Extract the [X, Y] coordinate from the center of the cell holding the provided text.  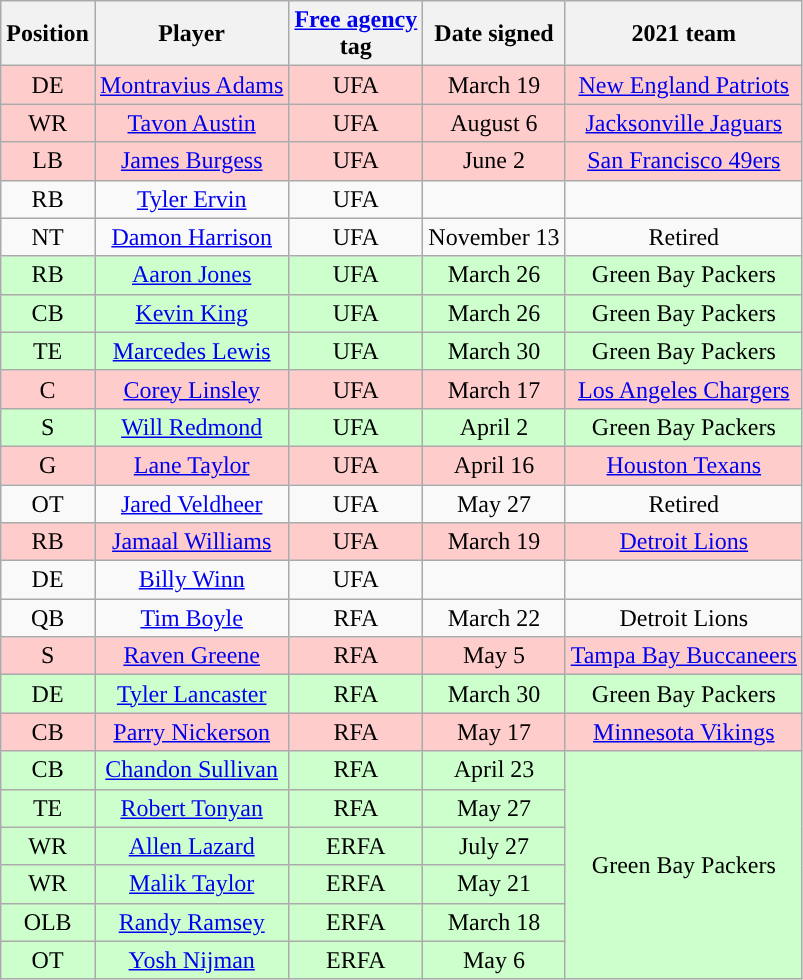
Lane Taylor [191, 465]
Billy Winn [191, 580]
Houston Texans [684, 465]
NT [48, 237]
Aaron Jones [191, 275]
Tim Boyle [191, 618]
May 6 [494, 960]
LB [48, 161]
Malik Taylor [191, 884]
Robert Tonyan [191, 808]
Jamaal Williams [191, 542]
May 17 [494, 732]
C [48, 389]
Randy Ramsey [191, 922]
Position [48, 34]
Raven Greene [191, 656]
March 17 [494, 389]
Corey Linsley [191, 389]
April 16 [494, 465]
James Burgess [191, 161]
Free agencytag [356, 34]
Player [191, 34]
March 18 [494, 922]
August 6 [494, 123]
April 23 [494, 770]
Montravius Adams [191, 85]
March 22 [494, 618]
Tavon Austin [191, 123]
Damon Harrison [191, 237]
Allen Lazard [191, 846]
Tyler Ervin [191, 199]
May 5 [494, 656]
May 21 [494, 884]
QB [48, 618]
June 2 [494, 161]
Jared Veldheer [191, 503]
Parry Nickerson [191, 732]
Tampa Bay Buccaneers [684, 656]
Tyler Lancaster [191, 694]
Kevin King [191, 313]
G [48, 465]
New England Patriots [684, 85]
OLB [48, 922]
Will Redmond [191, 427]
Los Angeles Chargers [684, 389]
San Francisco 49ers [684, 161]
Chandon Sullivan [191, 770]
Minnesota Vikings [684, 732]
Marcedes Lewis [191, 351]
Yosh Nijman [191, 960]
Date signed [494, 34]
July 27 [494, 846]
Jacksonville Jaguars [684, 123]
November 13 [494, 237]
2021 team [684, 34]
April 2 [494, 427]
